Output the [X, Y] coordinate of the center of the cell containing the given text.  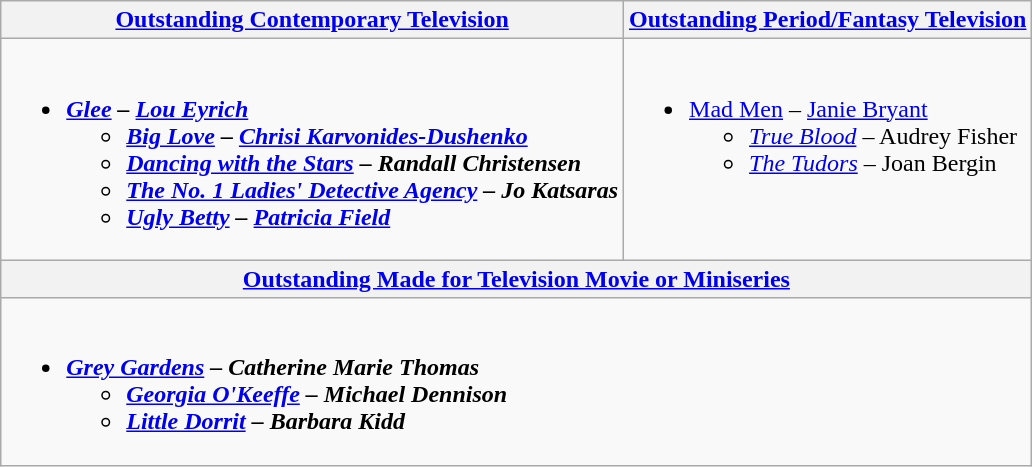
Outstanding Contemporary Television [312, 20]
Outstanding Made for Television Movie or Miniseries [516, 279]
Mad Men – Janie BryantTrue Blood – Audrey FisherThe Tudors – Joan Bergin [828, 150]
Outstanding Period/Fantasy Television [828, 20]
Grey Gardens – Catherine Marie ThomasGeorgia O'Keeffe – Michael DennisonLittle Dorrit – Barbara Kidd [516, 382]
